Scan for the cell matching the given text and deliver its [X, Y] coordinate at center. 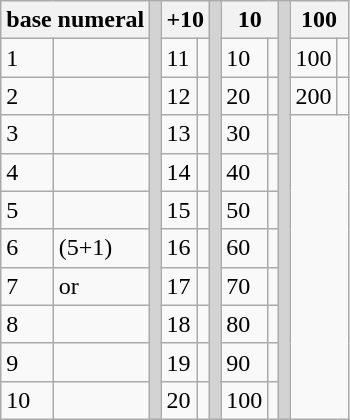
6 [27, 248]
12 [180, 96]
8 [27, 324]
11 [180, 58]
5 [27, 210]
1 [27, 58]
200 [314, 96]
3 [27, 134]
base numeral [76, 20]
4 [27, 172]
17 [180, 286]
90 [244, 362]
or [102, 286]
60 [244, 248]
40 [244, 172]
70 [244, 286]
14 [180, 172]
2 [27, 96]
30 [244, 134]
13 [180, 134]
(5+1) [102, 248]
50 [244, 210]
80 [244, 324]
7 [27, 286]
16 [180, 248]
19 [180, 362]
9 [27, 362]
18 [180, 324]
15 [180, 210]
+10 [186, 20]
